Locate the cell with the specified text and output its [X, Y] center coordinate. 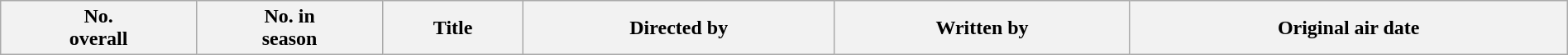
Original air date [1348, 28]
Written by [982, 28]
No.overall [99, 28]
No. inseason [289, 28]
Directed by [678, 28]
Title [453, 28]
